Pinpoint the cell where the given text exists, returning its (X, Y) midpoint coordinate. 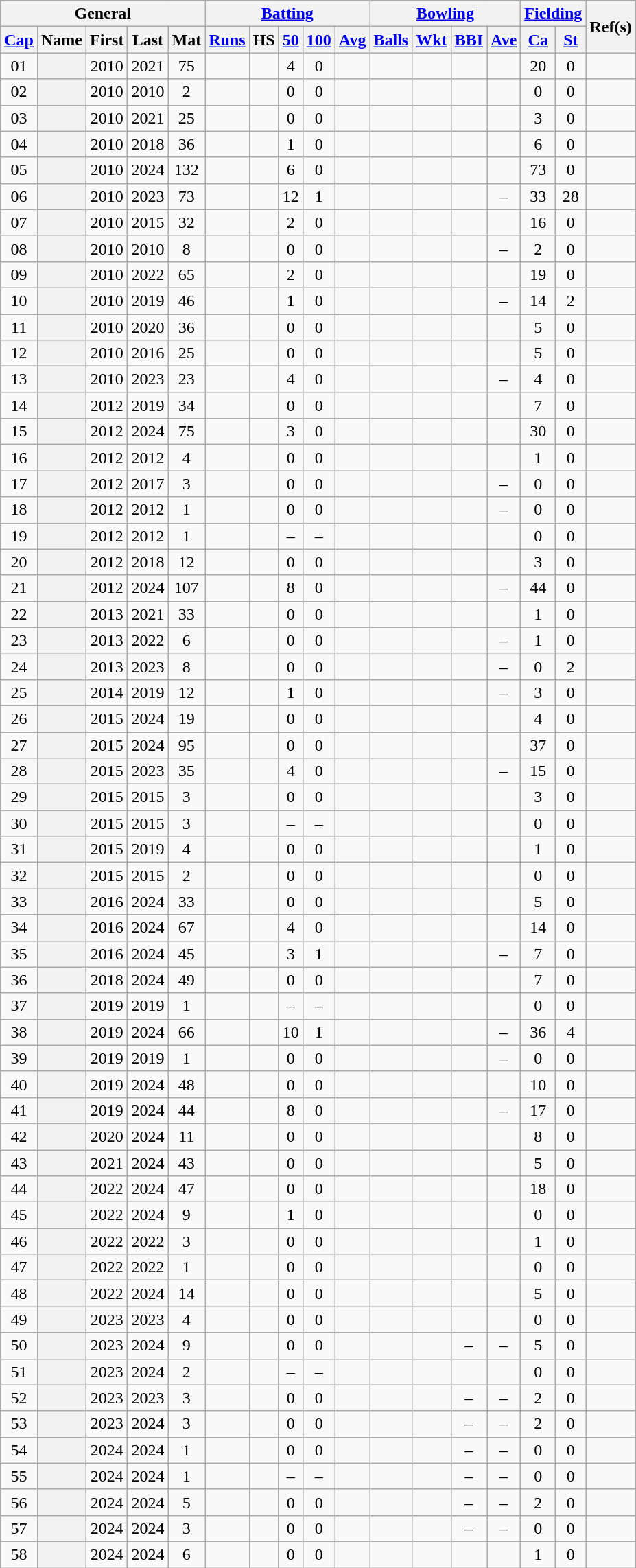
39 (19, 1058)
29 (19, 797)
Last (148, 40)
03 (19, 118)
St (571, 40)
26 (19, 718)
Ref(s) (611, 27)
24 (19, 666)
66 (187, 1032)
67 (187, 928)
HS (263, 40)
51 (19, 1372)
42 (19, 1136)
55 (19, 1476)
Batting (287, 14)
56 (19, 1502)
58 (19, 1554)
08 (19, 248)
Name (62, 40)
65 (187, 274)
Avg (353, 40)
21 (19, 588)
Balls (391, 40)
53 (19, 1424)
05 (19, 170)
Wkt (432, 40)
02 (19, 92)
Runs (227, 40)
01 (19, 66)
07 (19, 222)
95 (187, 745)
06 (19, 196)
132 (187, 170)
09 (19, 274)
52 (19, 1398)
BBI (469, 40)
100 (318, 40)
57 (19, 1528)
13 (19, 379)
First (107, 40)
Ave (504, 40)
38 (19, 1032)
2014 (107, 692)
Cap (19, 40)
Bowling (445, 14)
04 (19, 144)
27 (19, 745)
Ca (538, 40)
40 (19, 1084)
31 (19, 850)
107 (187, 588)
22 (19, 614)
General (103, 14)
Fielding (553, 14)
54 (19, 1450)
41 (19, 1110)
Mat (187, 40)
2017 (148, 484)
